Search for the cell housing the specified text and yield its (X, Y) center coordinate. 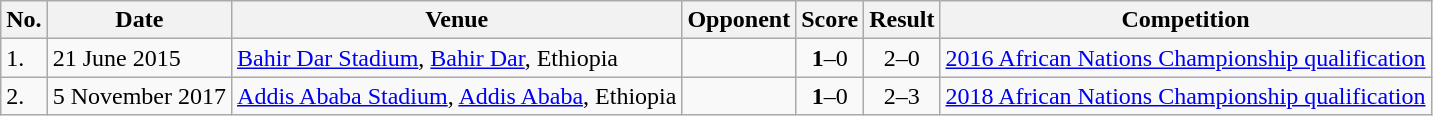
21 June 2015 (139, 58)
2016 African Nations Championship qualification (1186, 58)
2–0 (902, 58)
2–3 (902, 96)
Competition (1186, 20)
No. (24, 20)
2018 African Nations Championship qualification (1186, 96)
Addis Ababa Stadium, Addis Ababa, Ethiopia (457, 96)
1. (24, 58)
Bahir Dar Stadium, Bahir Dar, Ethiopia (457, 58)
5 November 2017 (139, 96)
Opponent (739, 20)
Result (902, 20)
Date (139, 20)
Venue (457, 20)
2. (24, 96)
Score (830, 20)
